Identify which cell holds the provided text, then report its (x, y) central coordinate. 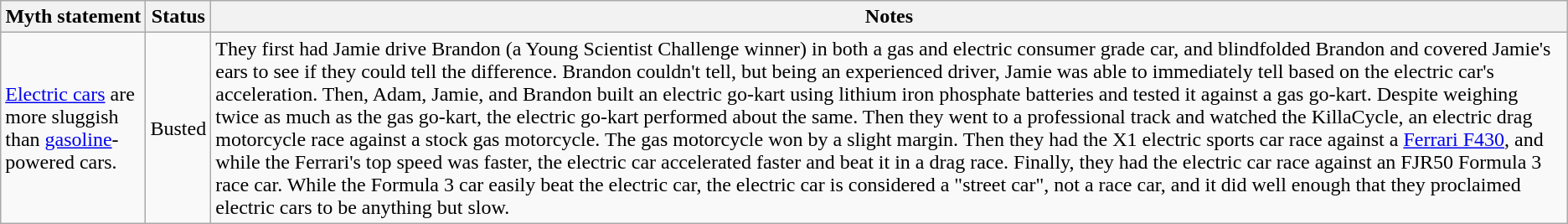
Busted (178, 128)
Electric cars are more sluggish than gasoline-powered cars. (74, 128)
Myth statement (74, 17)
Notes (890, 17)
Status (178, 17)
